Detect which cell encompasses the target text, then output its [X, Y] center coordinate. 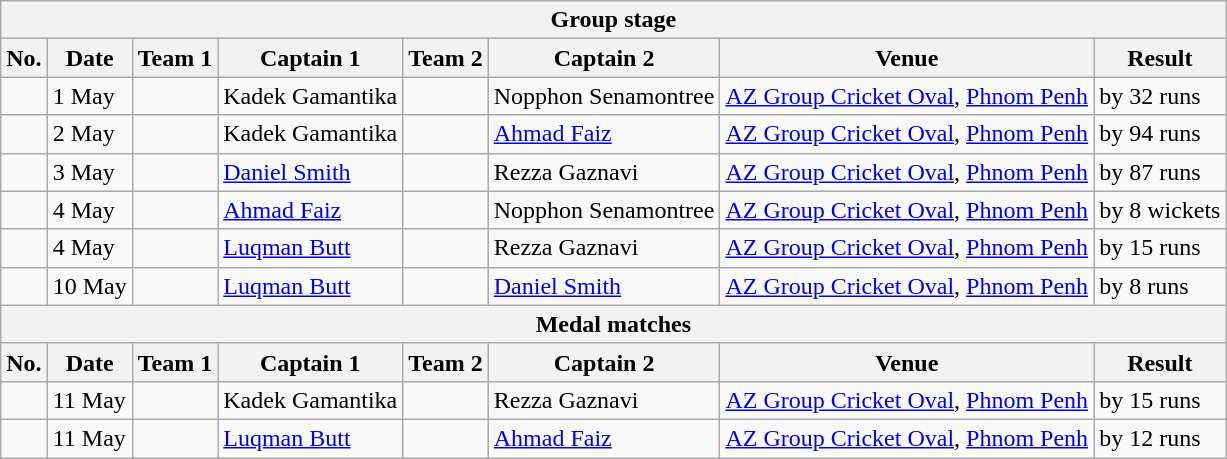
by 8 runs [1160, 286]
1 May [90, 96]
by 87 runs [1160, 172]
by 32 runs [1160, 96]
by 94 runs [1160, 134]
2 May [90, 134]
by 12 runs [1160, 438]
by 8 wickets [1160, 210]
Group stage [614, 20]
10 May [90, 286]
Medal matches [614, 324]
3 May [90, 172]
